Detect which cell encompasses the target text, then output its [x, y] center coordinate. 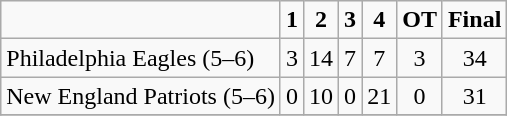
21 [380, 96]
2 [320, 20]
34 [474, 58]
31 [474, 96]
New England Patriots (5–6) [141, 96]
Philadelphia Eagles (5–6) [141, 58]
14 [320, 58]
Final [474, 20]
4 [380, 20]
OT [420, 20]
10 [320, 96]
1 [292, 20]
